Locate the cell with the specified text and output its (x, y) center coordinate. 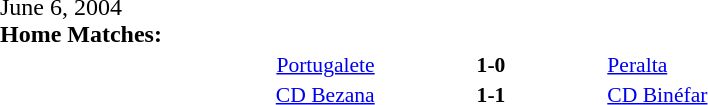
1-0 (492, 64)
